Detect which cell encompasses the target text, then output its [x, y] center coordinate. 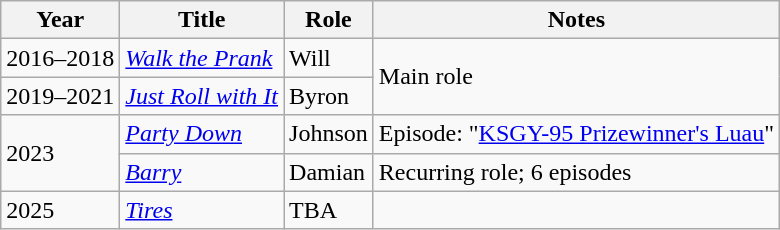
2023 [60, 153]
Title [202, 20]
Johnson [329, 134]
Barry [202, 172]
Year [60, 20]
Main role [576, 77]
Tires [202, 210]
Party Down [202, 134]
2016–2018 [60, 58]
Byron [329, 96]
Notes [576, 20]
Just Roll with It [202, 96]
2025 [60, 210]
2019–2021 [60, 96]
TBA [329, 210]
Episode: "KSGY-95 Prizewinner's Luau" [576, 134]
Recurring role; 6 episodes [576, 172]
Walk the Prank [202, 58]
Damian [329, 172]
Role [329, 20]
Will [329, 58]
